Extract the [X, Y] coordinate from the center of the cell holding the provided text.  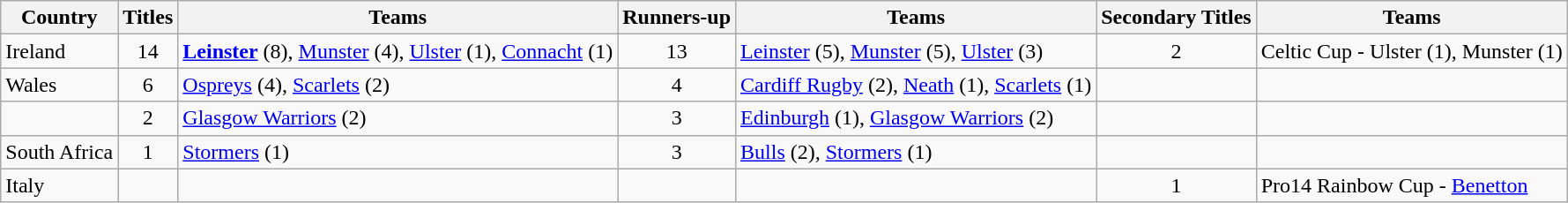
Edinburgh (1), Glasgow Warriors (2) [917, 118]
Leinster (8), Munster (4), Ulster (1), Connacht (1) [398, 51]
Ireland [60, 51]
Country [60, 18]
South Africa [60, 152]
Ospreys (4), Scarlets (2) [398, 85]
4 [677, 85]
Celtic Cup - Ulster (1), Munster (1) [1412, 51]
Bulls (2), Stormers (1) [917, 152]
14 [148, 51]
Stormers (1) [398, 152]
13 [677, 51]
Pro14 Rainbow Cup - Benetton [1412, 185]
Glasgow Warriors (2) [398, 118]
Wales [60, 85]
Leinster (5), Munster (5), Ulster (3) [917, 51]
Secondary Titles [1177, 18]
Cardiff Rugby (2), Neath (1), Scarlets (1) [917, 85]
Titles [148, 18]
6 [148, 85]
Italy [60, 185]
Runners-up [677, 18]
